From the cell containing the given text, extract its center point as [X, Y] coordinate. 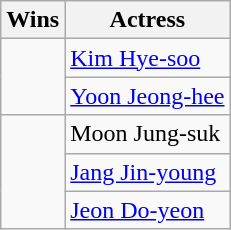
Kim Hye-soo [148, 58]
Jeon Do-yeon [148, 210]
Actress [148, 20]
Jang Jin-young [148, 172]
Yoon Jeong-hee [148, 96]
Moon Jung-suk [148, 134]
Wins [33, 20]
